Pinpoint the cell where the given text exists, returning its (X, Y) midpoint coordinate. 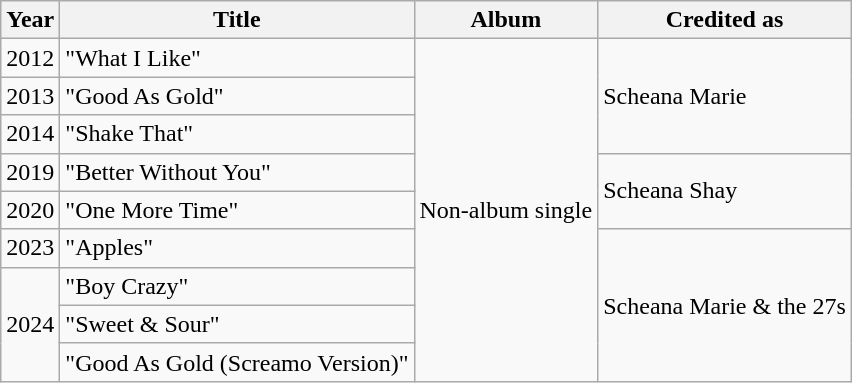
"What I Like" (237, 58)
Title (237, 20)
Scheana Marie (725, 96)
Credited as (725, 20)
Scheana Marie & the 27s (725, 305)
"Boy Crazy" (237, 286)
"Good As Gold (Screamo Version)" (237, 362)
Year (30, 20)
2023 (30, 248)
2024 (30, 324)
2013 (30, 96)
2020 (30, 210)
"Better Without You" (237, 172)
Scheana Shay (725, 191)
"Shake That" (237, 134)
"Apples" (237, 248)
Album (506, 20)
"Sweet & Sour" (237, 324)
2012 (30, 58)
"Good As Gold" (237, 96)
"One More Time" (237, 210)
2019 (30, 172)
Non-album single (506, 210)
2014 (30, 134)
